For the text-containing cell, return its midpoint in (X, Y) coordinate format. 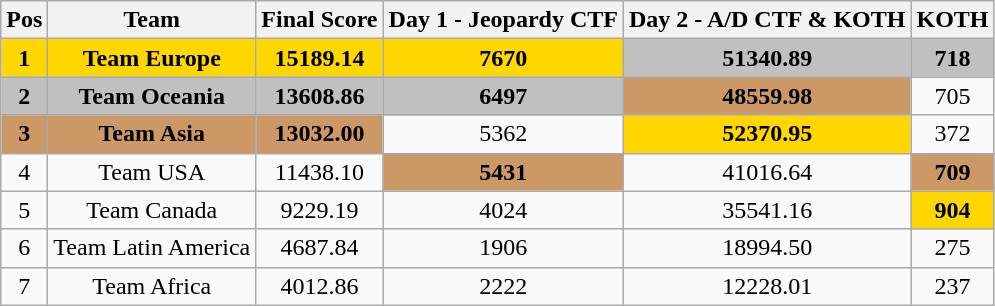
Team USA (152, 172)
7670 (503, 58)
1906 (503, 248)
718 (952, 58)
2 (24, 96)
5431 (503, 172)
11438.10 (320, 172)
KOTH (952, 20)
Team Asia (152, 134)
51340.89 (767, 58)
6 (24, 248)
41016.64 (767, 172)
13608.86 (320, 96)
3 (24, 134)
12228.01 (767, 286)
18994.50 (767, 248)
275 (952, 248)
35541.16 (767, 210)
5 (24, 210)
Team Europe (152, 58)
4024 (503, 210)
2222 (503, 286)
Team (152, 20)
Day 1 - Jeopardy CTF (503, 20)
15189.14 (320, 58)
6497 (503, 96)
Pos (24, 20)
52370.95 (767, 134)
13032.00 (320, 134)
7 (24, 286)
237 (952, 286)
Team Canada (152, 210)
Team Latin America (152, 248)
4 (24, 172)
5362 (503, 134)
4687.84 (320, 248)
904 (952, 210)
Final Score (320, 20)
709 (952, 172)
705 (952, 96)
9229.19 (320, 210)
4012.86 (320, 286)
Day 2 - A/D CTF & KOTH (767, 20)
Team Africa (152, 286)
372 (952, 134)
48559.98 (767, 96)
1 (24, 58)
Team Oceania (152, 96)
